Identify which cell holds the provided text, then report its (x, y) central coordinate. 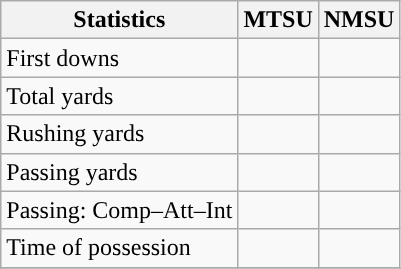
Passing: Comp–Att–Int (120, 210)
Total yards (120, 96)
MTSU (278, 20)
Statistics (120, 20)
Rushing yards (120, 134)
Time of possession (120, 248)
NMSU (359, 20)
Passing yards (120, 172)
First downs (120, 58)
